Return (x, y) of the center of cell containing provided text 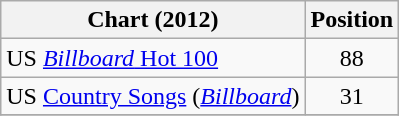
US Country Songs (Billboard) (153, 96)
US Billboard Hot 100 (153, 58)
88 (352, 58)
31 (352, 96)
Chart (2012) (153, 20)
Position (352, 20)
